Output the [X, Y] coordinate of the center of the cell containing the given text.  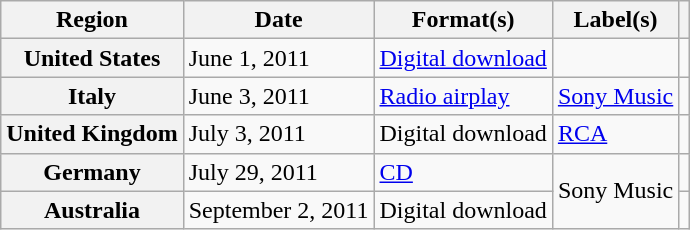
Germany [92, 172]
Region [92, 20]
September 2, 2011 [278, 210]
United States [92, 58]
Radio airplay [463, 96]
Australia [92, 210]
July 3, 2011 [278, 134]
Date [278, 20]
Format(s) [463, 20]
United Kingdom [92, 134]
Italy [92, 96]
July 29, 2011 [278, 172]
RCA [615, 134]
June 3, 2011 [278, 96]
June 1, 2011 [278, 58]
Label(s) [615, 20]
CD [463, 172]
